Output the (x, y) coordinate of the center of the cell containing the given text.  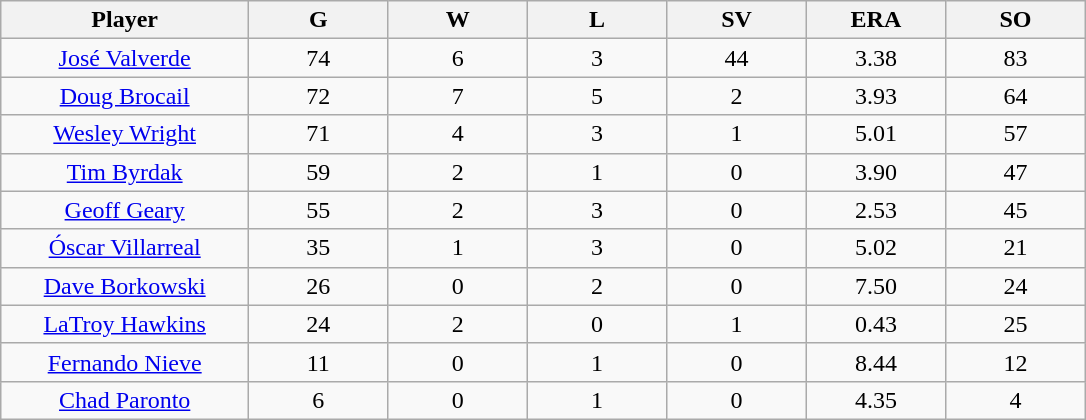
Fernando Nieve (125, 362)
45 (1016, 210)
Doug Brocail (125, 96)
SO (1016, 20)
Dave Borkowski (125, 286)
3.38 (876, 58)
5 (596, 96)
5.01 (876, 134)
71 (318, 134)
74 (318, 58)
7 (458, 96)
L (596, 20)
José Valverde (125, 58)
21 (1016, 248)
12 (1016, 362)
59 (318, 172)
SV (736, 20)
11 (318, 362)
G (318, 20)
Player (125, 20)
Chad Paronto (125, 400)
4.35 (876, 400)
Tim Byrdak (125, 172)
25 (1016, 324)
47 (1016, 172)
8.44 (876, 362)
Wesley Wright (125, 134)
44 (736, 58)
ERA (876, 20)
3.90 (876, 172)
Óscar Villarreal (125, 248)
55 (318, 210)
57 (1016, 134)
72 (318, 96)
64 (1016, 96)
2.53 (876, 210)
83 (1016, 58)
0.43 (876, 324)
Geoff Geary (125, 210)
LaTroy Hawkins (125, 324)
3.93 (876, 96)
W (458, 20)
35 (318, 248)
5.02 (876, 248)
26 (318, 286)
7.50 (876, 286)
